Find where the given text appears and provide that cell's center as [X, Y] coordinate. 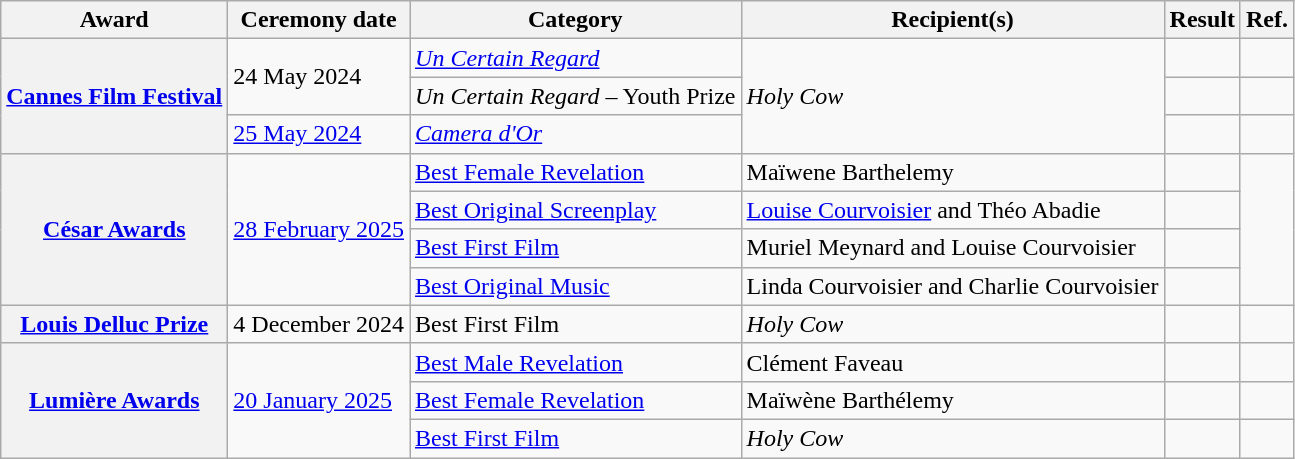
Cannes Film Festival [114, 96]
20 January 2025 [319, 400]
César Awards [114, 229]
Muriel Meynard and Louise Courvoisier [952, 248]
28 February 2025 [319, 229]
Best Original Music [576, 286]
Camera d'Or [576, 134]
Award [114, 20]
25 May 2024 [319, 134]
Maïwene Barthelemy [952, 172]
Result [1202, 20]
Ceremony date [319, 20]
Lumière Awards [114, 400]
Best Male Revelation [576, 362]
Clément Faveau [952, 362]
Best Original Screenplay [576, 210]
Louis Delluc Prize [114, 324]
24 May 2024 [319, 77]
Recipient(s) [952, 20]
Louise Courvoisier and Théo Abadie [952, 210]
Ref. [1266, 20]
Category [576, 20]
4 December 2024 [319, 324]
Un Certain Regard – Youth Prize [576, 96]
Linda Courvoisier and Charlie Courvoisier [952, 286]
Maïwène Barthélemy [952, 400]
Un Certain Regard [576, 58]
